From the cell containing the given text, extract its center point as (X, Y) coordinate. 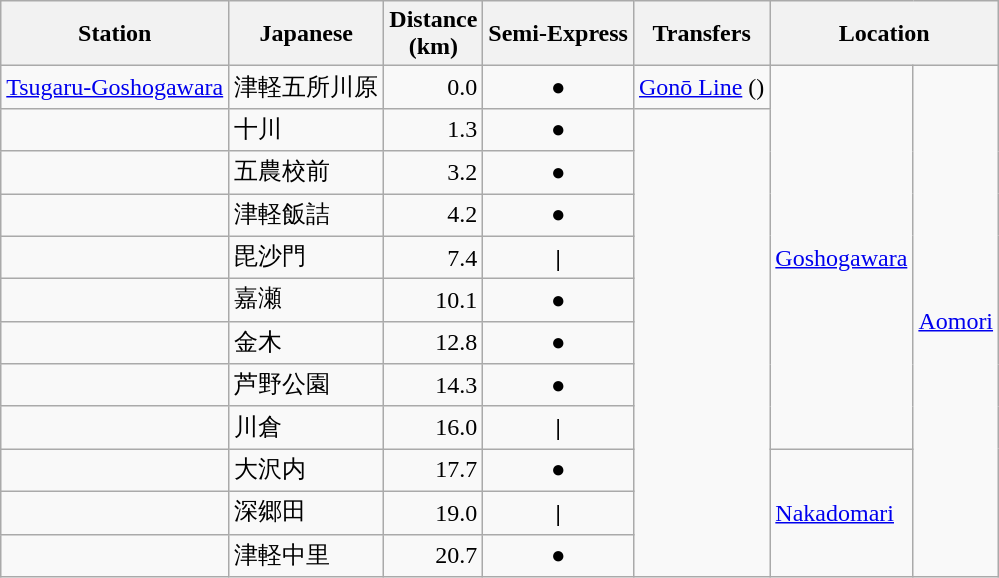
毘沙門 (306, 258)
19.0 (434, 512)
Goshogawara (842, 258)
10.1 (434, 300)
津軽飯詰 (306, 216)
津軽中里 (306, 556)
大沢内 (306, 470)
Japanese (306, 34)
五農校前 (306, 172)
0.0 (434, 88)
12.8 (434, 342)
津軽五所川原 (306, 88)
Station (115, 34)
3.2 (434, 172)
Aomori (956, 322)
嘉瀬 (306, 300)
十川 (306, 130)
7.4 (434, 258)
金木 (306, 342)
川倉 (306, 428)
Semi-Express (558, 34)
Tsugaru-Goshogawara (115, 88)
1.3 (434, 130)
16.0 (434, 428)
Distance(km) (434, 34)
14.3 (434, 386)
芦野公園 (306, 386)
深郷田 (306, 512)
20.7 (434, 556)
Nakadomari (842, 513)
Location (884, 34)
4.2 (434, 216)
17.7 (434, 470)
Gonō Line () (701, 88)
Transfers (701, 34)
